Pinpoint the cell where the given text exists, returning its (x, y) midpoint coordinate. 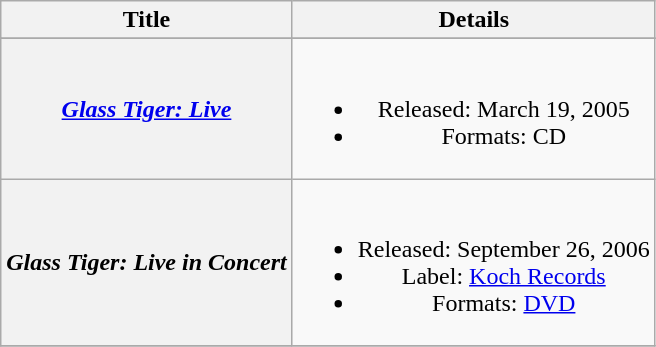
Glass Tiger: Live (146, 109)
Title (146, 20)
Glass Tiger: Live in Concert (146, 262)
Details (474, 20)
Released: March 19, 2005Formats: CD (474, 109)
Released: September 26, 2006Label: Koch RecordsFormats: DVD (474, 262)
